Scan for the cell matching the given text and deliver its (x, y) coordinate at center. 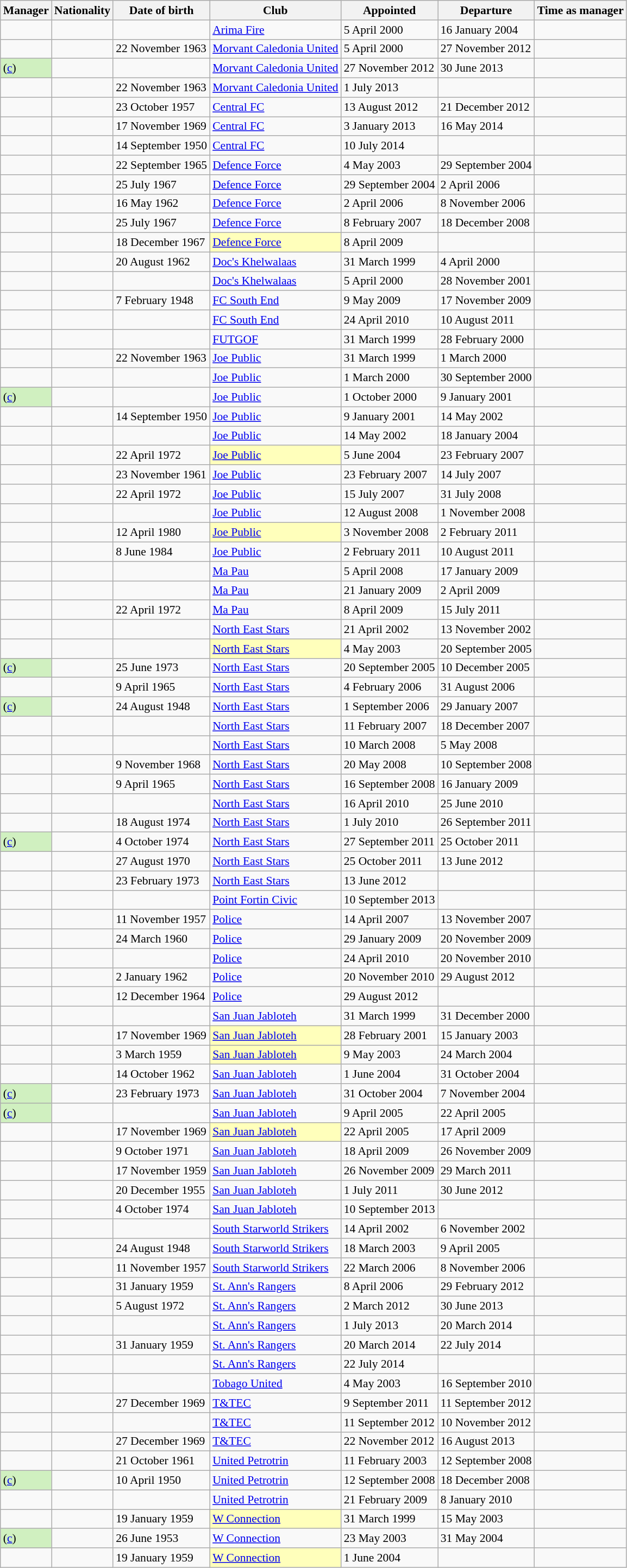
5 June 2004 (390, 456)
18 January 2004 (486, 436)
13 November 2007 (486, 920)
16 September 2008 (390, 784)
26 June 1953 (161, 1539)
Date of birth (161, 10)
21 October 1961 (161, 1461)
Point Fortin Civic (275, 900)
8 January 2010 (486, 1500)
1 July 2011 (390, 1190)
24 March 2004 (486, 1055)
4 February 2006 (390, 687)
18 March 2003 (390, 1248)
2 March 2012 (390, 1306)
14 July 2007 (486, 475)
1 October 2000 (390, 397)
31 July 2008 (486, 494)
3 November 2008 (390, 533)
31 August 2006 (486, 687)
16 April 2010 (390, 804)
21 December 2012 (486, 107)
10 July 2014 (390, 146)
Nationality (83, 10)
16 May 1962 (161, 204)
FUTGOF (275, 339)
1 September 2006 (390, 707)
16 January 2004 (486, 30)
22 March 2006 (390, 1268)
18 April 2009 (390, 1152)
Tobago United (275, 1384)
9 September 2011 (390, 1403)
18 August 1974 (161, 823)
8 April 2006 (390, 1287)
3 March 1959 (161, 1055)
31 May 2004 (486, 1539)
Manager (26, 10)
25 June 2010 (486, 804)
10 April 1950 (161, 1481)
31 December 2000 (486, 1016)
23 May 2003 (390, 1539)
18 December 1967 (161, 243)
23 October 1957 (161, 107)
7 November 2004 (486, 1093)
5 May 2008 (486, 745)
20 May 2008 (390, 765)
18 December 2007 (486, 726)
17 November 2009 (486, 301)
21 April 2002 (390, 629)
9 November 1968 (161, 765)
17 November 1959 (161, 1171)
12 April 1980 (161, 533)
29 January 2009 (390, 939)
11 February 2007 (390, 726)
27 September 2011 (390, 842)
7 February 1948 (161, 301)
Appointed (390, 10)
5 August 1972 (161, 1306)
26 September 2011 (486, 823)
29 February 2012 (486, 1287)
9 October 1971 (161, 1152)
17 January 2009 (486, 571)
20 August 1962 (161, 262)
8 February 2007 (390, 223)
15 July 2007 (390, 494)
Arima Fire (275, 30)
30 June 2012 (486, 1190)
28 November 2001 (486, 281)
10 March 2008 (390, 745)
16 September 2010 (486, 1384)
20 November 2009 (486, 939)
15 July 2011 (486, 610)
1 November 2008 (486, 513)
Time as manager (580, 10)
10 December 2005 (486, 668)
14 April 2007 (390, 920)
5 April 2008 (390, 571)
16 May 2014 (486, 127)
17 April 2009 (486, 1132)
29 March 2011 (486, 1171)
14 April 2002 (390, 1229)
28 February 2000 (486, 339)
Club (275, 10)
14 October 1962 (161, 1074)
27 August 1970 (161, 862)
21 January 2009 (390, 591)
2 April 2009 (486, 591)
9 May 2003 (390, 1055)
21 February 2009 (390, 1500)
2 January 1962 (161, 977)
12 August 2008 (390, 513)
28 February 2001 (390, 1035)
4 April 2000 (486, 262)
9 May 2009 (390, 301)
22 November 2012 (390, 1441)
13 August 2012 (390, 107)
6 November 2002 (486, 1229)
22 September 1965 (161, 165)
23 November 1961 (161, 475)
10 November 2012 (486, 1422)
1 July 2010 (390, 823)
16 January 2009 (486, 784)
12 December 1964 (161, 997)
29 January 2007 (486, 707)
16 August 2013 (486, 1441)
11 February 2003 (390, 1461)
25 June 1973 (161, 668)
13 November 2002 (486, 629)
30 September 2000 (486, 378)
24 March 1960 (161, 939)
10 September 2008 (486, 765)
3 January 2013 (390, 127)
Departure (486, 10)
8 June 1984 (161, 552)
20 December 1955 (161, 1190)
15 May 2003 (486, 1519)
15 January 2003 (486, 1035)
